For the text-containing cell, return its midpoint in (x, y) coordinate format. 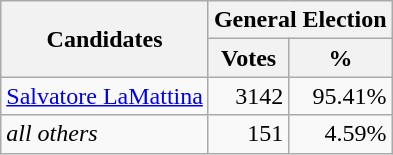
Salvatore LaMattina (105, 96)
% (340, 58)
95.41% (340, 96)
all others (105, 134)
General Election (300, 20)
Votes (248, 58)
4.59% (340, 134)
151 (248, 134)
3142 (248, 96)
Candidates (105, 39)
